Pinpoint the cell where the given text exists, returning its [X, Y] midpoint coordinate. 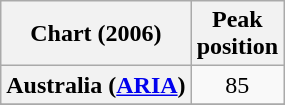
Australia (ARIA) [96, 85]
85 [237, 85]
Peakposition [237, 34]
Chart (2006) [96, 34]
